Extract the (X, Y) coordinate from the center of the cell holding the provided text.  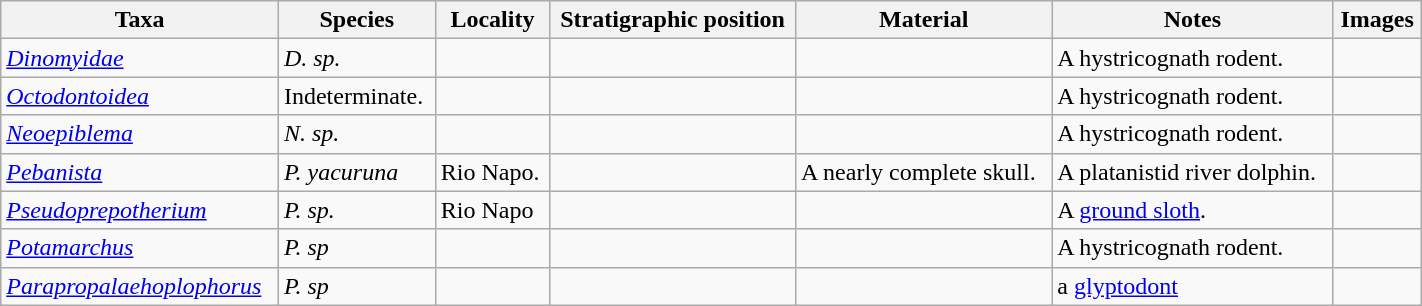
Stratigraphic position (673, 20)
Neoepiblema (140, 134)
a glyptodont (1192, 286)
Rio Napo. (492, 172)
Pebanista (140, 172)
Locality (492, 20)
P. yacuruna (356, 172)
Octodontoidea (140, 96)
A ground sloth. (1192, 210)
Images (1377, 20)
Dinomyidae (140, 58)
Parapropalaehoplophorus (140, 286)
Pseudoprepotherium (140, 210)
Notes (1192, 20)
P. sp. (356, 210)
Rio Napo (492, 210)
A platanistid river dolphin. (1192, 172)
N. sp. (356, 134)
A nearly complete skull. (924, 172)
D. sp. (356, 58)
Species (356, 20)
Indeterminate. (356, 96)
Taxa (140, 20)
Material (924, 20)
Potamarchus (140, 248)
